From the cell containing the given text, extract its center point as [x, y] coordinate. 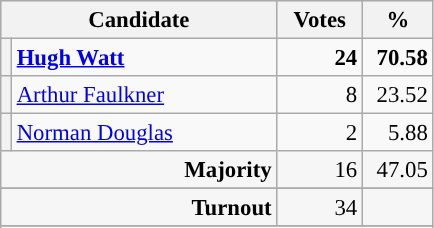
47.05 [398, 170]
Candidate [139, 20]
Turnout [139, 208]
Votes [320, 20]
2 [320, 133]
Majority [139, 170]
34 [320, 208]
Norman Douglas [144, 133]
5.88 [398, 133]
8 [320, 95]
70.58 [398, 58]
23.52 [398, 95]
Arthur Faulkner [144, 95]
24 [320, 58]
% [398, 20]
Hugh Watt [144, 58]
16 [320, 170]
